Pinpoint the cell where the given text exists, returning its [x, y] midpoint coordinate. 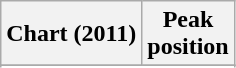
Chart (2011) [72, 34]
Peakposition [188, 34]
